Capture the cell that displays the provided text and extract its [X, Y] central coordinate. 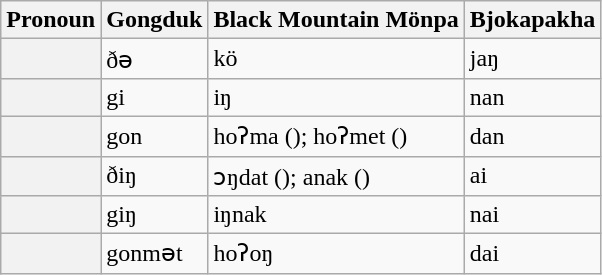
ðiŋ [154, 176]
gi [154, 97]
ðə [154, 59]
hoʔma (); hoʔmet () [336, 136]
Bjokapakha [532, 20]
giŋ [154, 215]
ai [532, 176]
ɔŋdat (); anak () [336, 176]
Pronoun [51, 20]
iŋnak [336, 215]
dai [532, 254]
dan [532, 136]
gon [154, 136]
jaŋ [532, 59]
nai [532, 215]
hoʔoŋ [336, 254]
Black Mountain Mönpa [336, 20]
Gongduk [154, 20]
iŋ [336, 97]
kö [336, 59]
nan [532, 97]
gonmət [154, 254]
